Return [X, Y] of the center of cell containing provided text 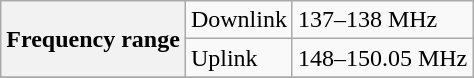
Uplink [238, 58]
Frequency range [94, 39]
148–150.05 MHz [382, 58]
137–138 MHz [382, 20]
Downlink [238, 20]
